Capture the cell that displays the provided text and extract its (X, Y) central coordinate. 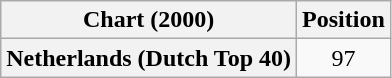
97 (344, 58)
Chart (2000) (149, 20)
Netherlands (Dutch Top 40) (149, 58)
Position (344, 20)
